Return the [x, y] coordinate for the center point of the cell that contains the specified text.  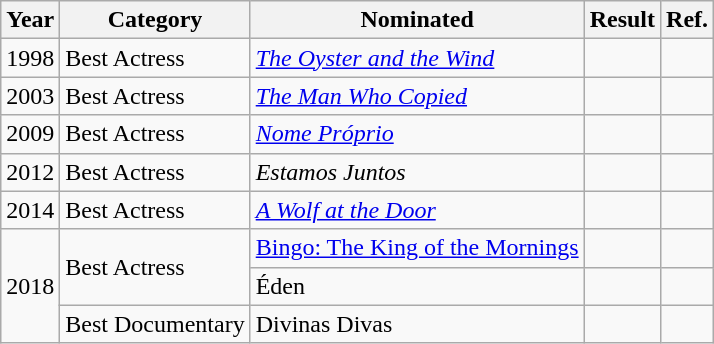
Result [622, 20]
2012 [30, 172]
A Wolf at the Door [417, 210]
2018 [30, 286]
2003 [30, 96]
Éden [417, 286]
Year [30, 20]
The Man Who Copied [417, 96]
Bingo: The King of the Mornings [417, 248]
2014 [30, 210]
Nominated [417, 20]
Divinas Divas [417, 324]
Category [155, 20]
Ref. [688, 20]
Best Documentary [155, 324]
Nome Próprio [417, 134]
The Oyster and the Wind [417, 58]
Estamos Juntos [417, 172]
1998 [30, 58]
2009 [30, 134]
